For the text-containing cell, return its midpoint in (X, Y) coordinate format. 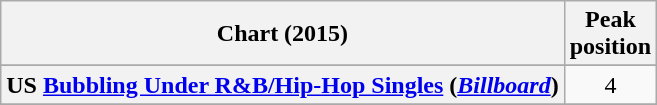
4 (610, 85)
Chart (2015) (282, 34)
US Bubbling Under R&B/Hip-Hop Singles (Billboard) (282, 85)
Peakposition (610, 34)
